Return the [x, y] coordinate for the center point of the cell that contains the specified text.  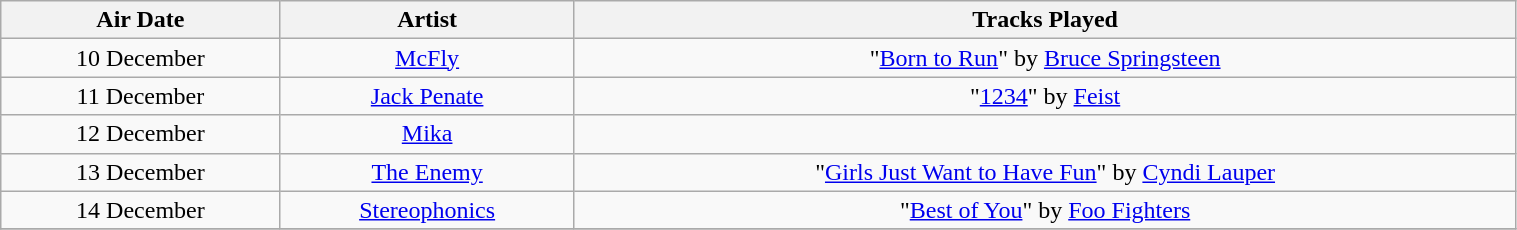
"1234" by Feist [1045, 96]
Tracks Played [1045, 20]
Air Date [140, 20]
Artist [427, 20]
Jack Penate [427, 96]
13 December [140, 172]
McFly [427, 58]
12 December [140, 134]
10 December [140, 58]
"Best of You" by Foo Fighters [1045, 210]
Mika [427, 134]
"Born to Run" by Bruce Springsteen [1045, 58]
11 December [140, 96]
The Enemy [427, 172]
Stereophonics [427, 210]
"Girls Just Want to Have Fun" by Cyndi Lauper [1045, 172]
14 December [140, 210]
